Determine the [x, y] coordinate at the center of the cell enclosing the given text.  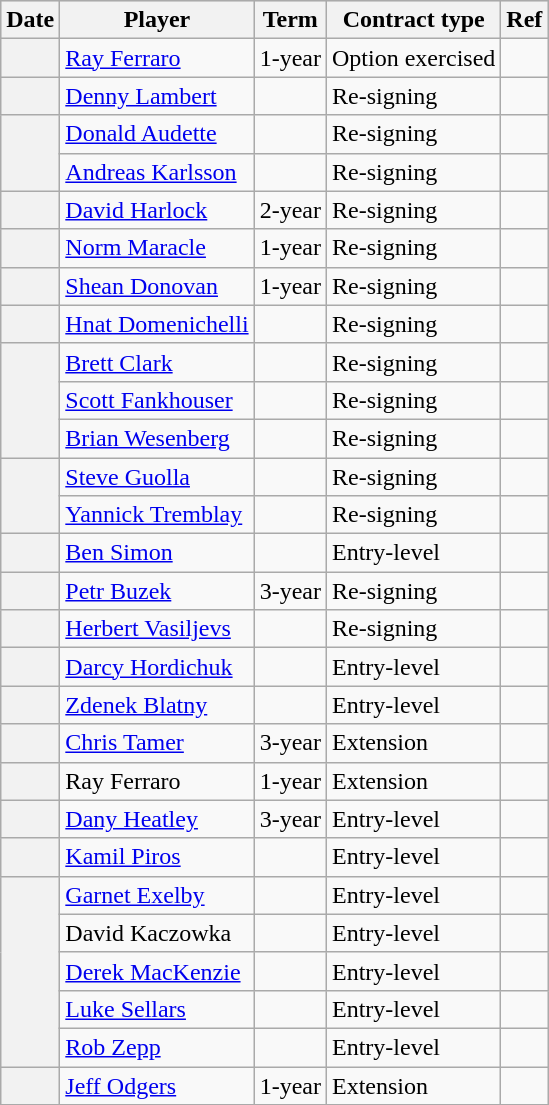
Zdenek Blatny [157, 705]
Norm Maracle [157, 248]
Herbert Vasiljevs [157, 629]
Scott Fankhouser [157, 400]
Brian Wesenberg [157, 438]
Contract type [413, 20]
Brett Clark [157, 362]
Jeff Odgers [157, 1085]
Dany Heatley [157, 819]
Rob Zepp [157, 1047]
Hnat Domenichelli [157, 324]
David Harlock [157, 210]
Date [30, 20]
Denny Lambert [157, 96]
Chris Tamer [157, 743]
Kamil Piros [157, 857]
Option exercised [413, 58]
Derek MacKenzie [157, 971]
Player [157, 20]
Luke Sellars [157, 1009]
Donald Audette [157, 134]
Yannick Tremblay [157, 515]
Garnet Exelby [157, 895]
2-year [290, 210]
Steve Guolla [157, 477]
Petr Buzek [157, 591]
Ref [524, 20]
Andreas Karlsson [157, 172]
David Kaczowka [157, 933]
Term [290, 20]
Shean Donovan [157, 286]
Ben Simon [157, 553]
Darcy Hordichuk [157, 667]
